Return (x, y) of the center of cell containing provided text 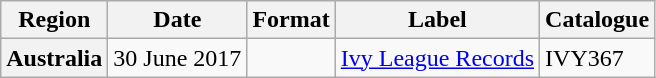
Format (291, 20)
Region (54, 20)
Catalogue (598, 20)
Label (437, 20)
Australia (54, 58)
Date (178, 20)
30 June 2017 (178, 58)
IVY367 (598, 58)
Ivy League Records (437, 58)
